Identify which cell holds the provided text, then report its (X, Y) central coordinate. 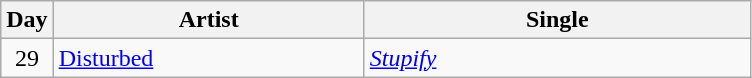
Stupify (557, 58)
Single (557, 20)
Artist (208, 20)
Disturbed (208, 58)
Day (27, 20)
29 (27, 58)
